Return the (x, y) coordinate for the center point of the cell that contains the specified text.  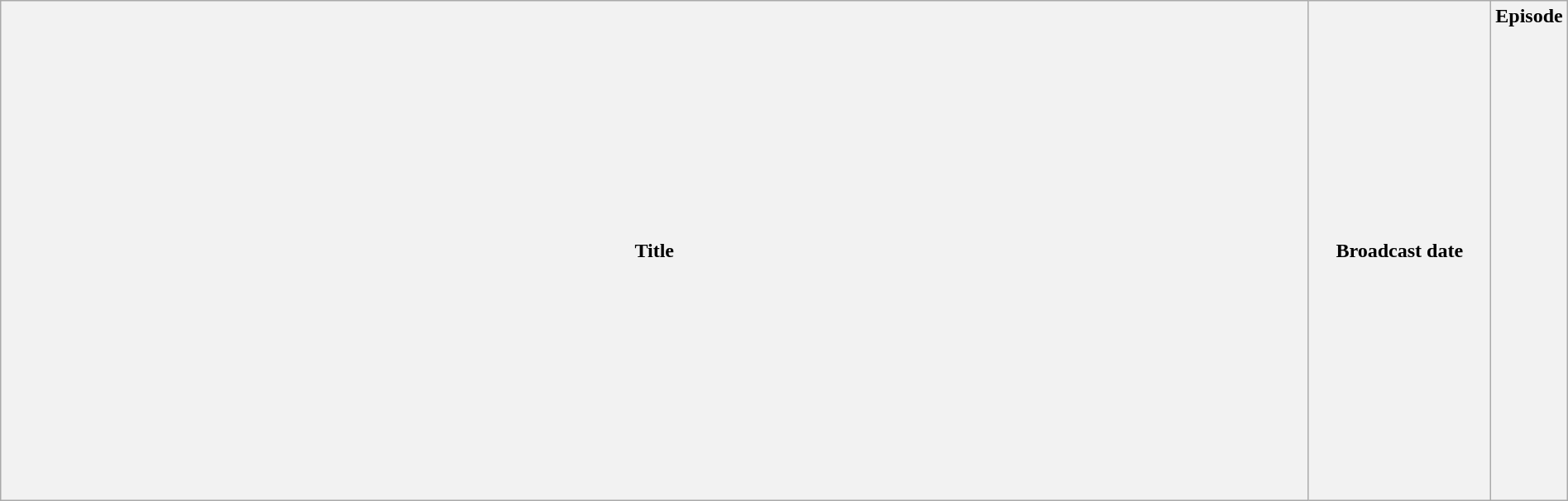
Broadcast date (1399, 251)
Title (655, 251)
Episode (1529, 251)
